Locate the cell with the specified text and output its [x, y] center coordinate. 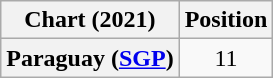
11 [226, 58]
Paraguay (SGP) [90, 58]
Position [226, 20]
Chart (2021) [90, 20]
